Return the (X, Y) coordinate for the center point of the cell that contains the specified text.  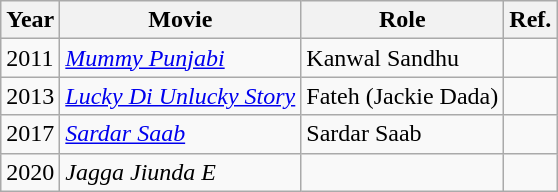
2013 (30, 96)
2011 (30, 58)
Movie (180, 20)
Year (30, 20)
Fateh (Jackie Dada) (402, 96)
Mummy Punjabi (180, 58)
2017 (30, 134)
Kanwal Sandhu (402, 58)
2020 (30, 172)
Lucky Di Unlucky Story (180, 96)
Jagga Jiunda E (180, 172)
Role (402, 20)
Ref. (530, 20)
